For the text-containing cell, return its midpoint in [X, Y] coordinate format. 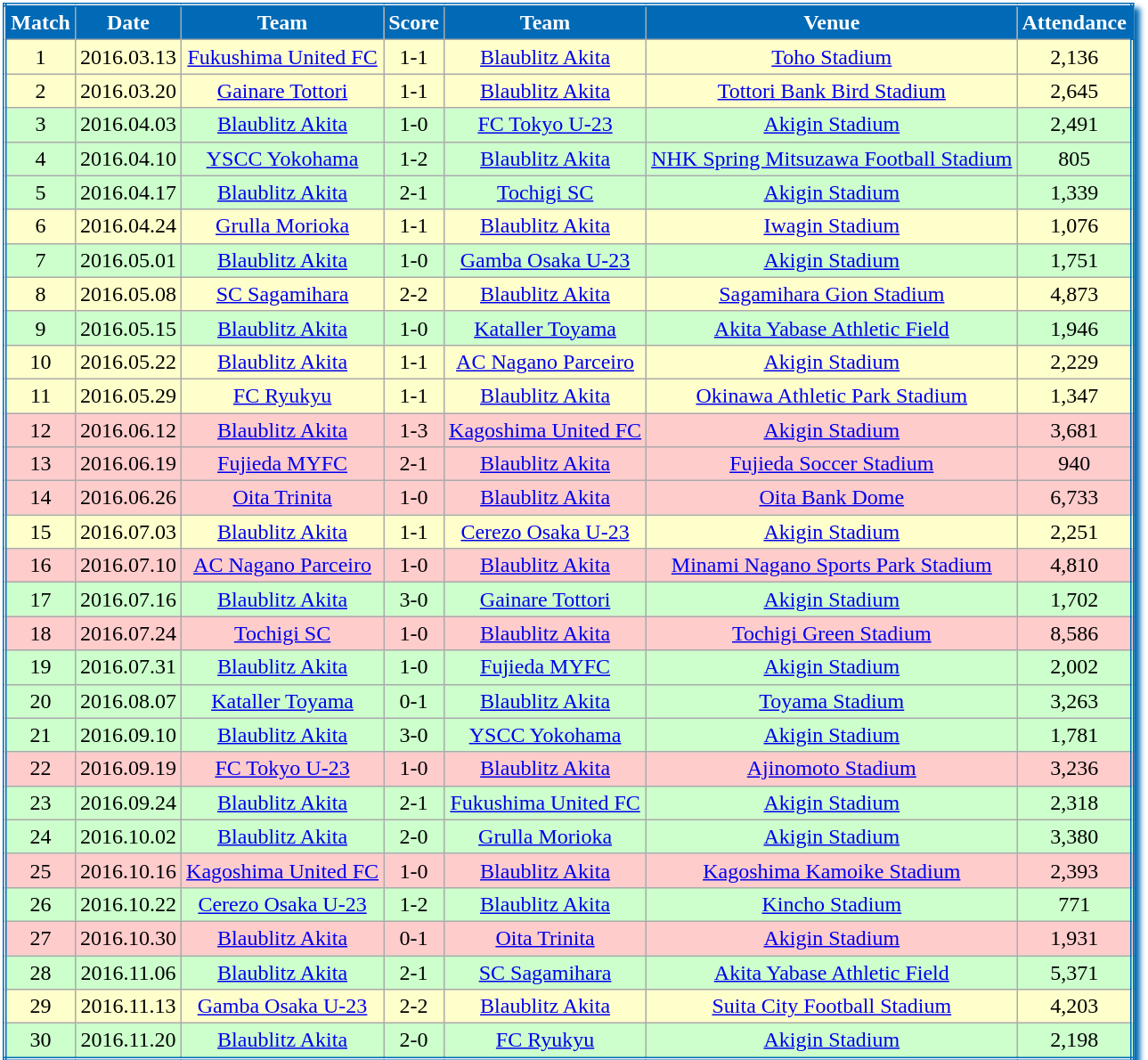
11 [39, 395]
2,229 [1075, 362]
24 [39, 836]
Okinawa Athletic Park Stadium [832, 395]
Venue [832, 22]
2016.04.03 [128, 125]
2016.05.29 [128, 395]
NHK Spring Mitsuzawa Football Stadium [832, 159]
805 [1075, 159]
2016.03.20 [128, 91]
2016.07.03 [128, 532]
1-3 [414, 430]
23 [39, 803]
2016.06.26 [128, 498]
1,751 [1075, 260]
3,263 [1075, 701]
28 [39, 972]
2016.09.24 [128, 803]
2016.04.24 [128, 226]
771 [1075, 904]
2,251 [1075, 532]
2016.07.24 [128, 633]
5 [39, 192]
17 [39, 599]
2016.11.06 [128, 972]
16 [39, 566]
2016.10.22 [128, 904]
2016.11.20 [128, 1041]
2 [39, 91]
4 [39, 159]
Iwagin Stadium [832, 226]
2016.10.30 [128, 938]
2016.07.16 [128, 599]
2,318 [1075, 803]
Date [128, 22]
7 [39, 260]
1,339 [1075, 192]
3,681 [1075, 430]
4,810 [1075, 566]
18 [39, 633]
2016.05.22 [128, 362]
2016.06.12 [128, 430]
1 [39, 57]
2,491 [1075, 125]
2016.08.07 [128, 701]
Score [414, 22]
2,002 [1075, 667]
1,702 [1075, 599]
Tottori Bank Bird Stadium [832, 91]
1,076 [1075, 226]
Toyama Stadium [832, 701]
30 [39, 1041]
13 [39, 464]
6,733 [1075, 498]
940 [1075, 464]
2016.05.08 [128, 294]
3 [39, 125]
Ajinomoto Stadium [832, 769]
3,236 [1075, 769]
2016.10.16 [128, 870]
2016.10.02 [128, 836]
15 [39, 532]
2,393 [1075, 870]
Toho Stadium [832, 57]
Oita Bank Dome [832, 498]
2016.04.10 [128, 159]
Match [39, 22]
20 [39, 701]
2016.07.31 [128, 667]
2016.06.19 [128, 464]
Fujieda Soccer Stadium [832, 464]
19 [39, 667]
Attendance [1075, 22]
26 [39, 904]
12 [39, 430]
8 [39, 294]
Suita City Football Stadium [832, 1007]
2016.11.13 [128, 1007]
10 [39, 362]
2016.07.10 [128, 566]
2016.09.10 [128, 735]
2016.05.01 [128, 260]
5,371 [1075, 972]
9 [39, 328]
2016.05.15 [128, 328]
21 [39, 735]
2016.03.13 [128, 57]
1,931 [1075, 938]
1,946 [1075, 328]
27 [39, 938]
1,347 [1075, 395]
2,198 [1075, 1041]
6 [39, 226]
1,781 [1075, 735]
4,203 [1075, 1007]
29 [39, 1007]
2016.04.17 [128, 192]
2,136 [1075, 57]
Minami Nagano Sports Park Stadium [832, 566]
Kincho Stadium [832, 904]
3,380 [1075, 836]
25 [39, 870]
2016.09.19 [128, 769]
8,586 [1075, 633]
14 [39, 498]
Tochigi Green Stadium [832, 633]
4,873 [1075, 294]
Kagoshima Kamoike Stadium [832, 870]
2,645 [1075, 91]
Sagamihara Gion Stadium [832, 294]
22 [39, 769]
